Detect which cell encompasses the target text, then output its (x, y) center coordinate. 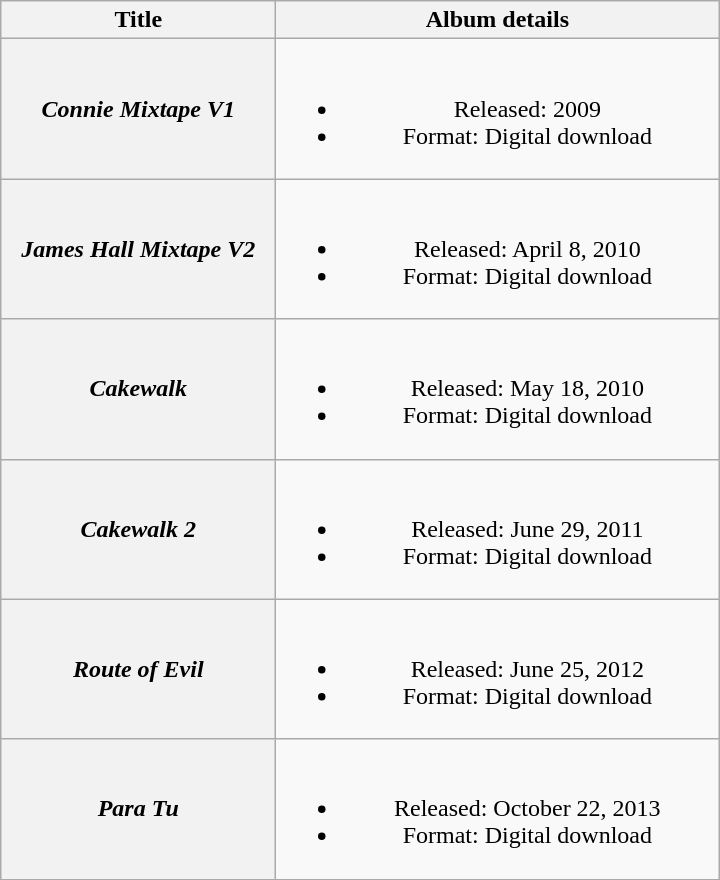
Released: April 8, 2010Format: Digital download (498, 249)
Released: October 22, 2013Format: Digital download (498, 809)
Released: June 29, 2011Format: Digital download (498, 529)
Connie Mixtape V1 (138, 109)
Released: June 25, 2012Format: Digital download (498, 669)
Cakewalk (138, 389)
Released: 2009Format: Digital download (498, 109)
Title (138, 20)
Album details (498, 20)
Released: May 18, 2010Format: Digital download (498, 389)
Route of Evil (138, 669)
Para Tu (138, 809)
James Hall Mixtape V2 (138, 249)
Cakewalk 2 (138, 529)
